From the cell containing the given text, extract its center point as [x, y] coordinate. 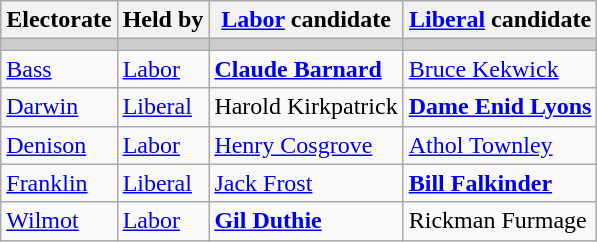
Electorate [59, 20]
Henry Cosgrove [306, 145]
Denison [59, 145]
Bill Falkinder [500, 183]
Jack Frost [306, 183]
Held by [163, 20]
Dame Enid Lyons [500, 107]
Wilmot [59, 221]
Darwin [59, 107]
Bass [59, 69]
Labor candidate [306, 20]
Claude Barnard [306, 69]
Liberal candidate [500, 20]
Athol Townley [500, 145]
Rickman Furmage [500, 221]
Harold Kirkpatrick [306, 107]
Franklin [59, 183]
Bruce Kekwick [500, 69]
Gil Duthie [306, 221]
